Detect which cell encompasses the target text, then output its (x, y) center coordinate. 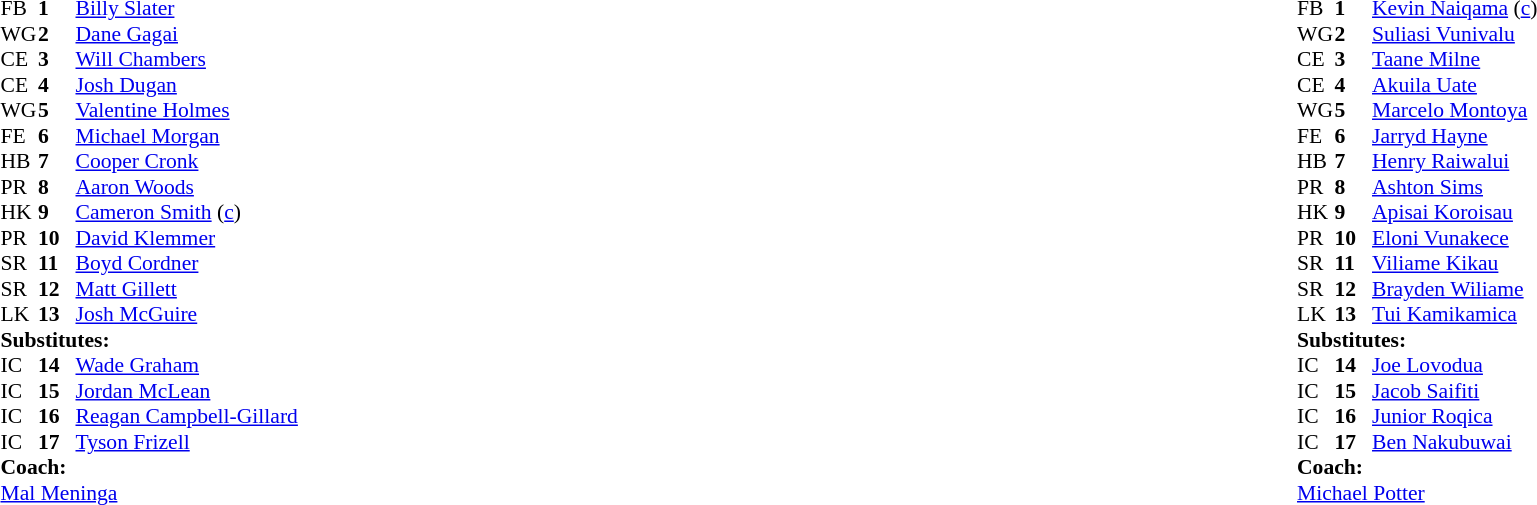
Eloni Vunakece (1454, 238)
Boyd Cordner (187, 263)
Tyson Frizell (187, 442)
Henry Raiwalui (1454, 161)
Aaron Woods (187, 187)
Brayden Wiliame (1454, 289)
Ben Nakubuwai (1454, 442)
Jarryd Hayne (1454, 136)
Junior Roqica (1454, 417)
Joe Lovodua (1454, 365)
Will Chambers (187, 59)
Reagan Campbell-Gillard (187, 417)
Michael Morgan (187, 136)
Cameron Smith (c) (187, 213)
Valentine Holmes (187, 111)
Josh Dugan (187, 85)
Taane Milne (1454, 59)
David Klemmer (187, 238)
Akuila Uate (1454, 85)
Matt Gillett (187, 289)
Suliasi Vunivalu (1454, 34)
Ashton Sims (1454, 187)
Tui Kamikamica (1454, 315)
Josh McGuire (187, 315)
Wade Graham (187, 365)
Dane Gagai (187, 34)
Jordan McLean (187, 391)
Jacob Saifiti (1454, 391)
Viliame Kikau (1454, 263)
Marcelo Montoya (1454, 111)
Apisai Koroisau (1454, 213)
Cooper Cronk (187, 161)
